Provide the (x, y) coordinate of the cell's center where the given text is located.  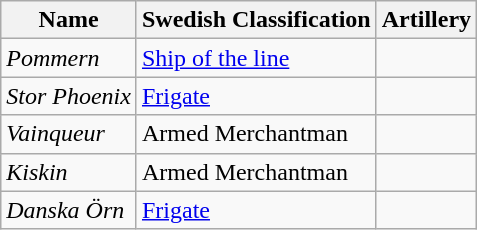
Danska Örn (69, 210)
Stor Phoenix (69, 96)
Kiskin (69, 172)
Swedish Classification (256, 20)
Artillery (426, 20)
Vainqueur (69, 134)
Ship of the line (256, 58)
Name (69, 20)
Pommern (69, 58)
